Locate the cell with the specified text and output its [x, y] center coordinate. 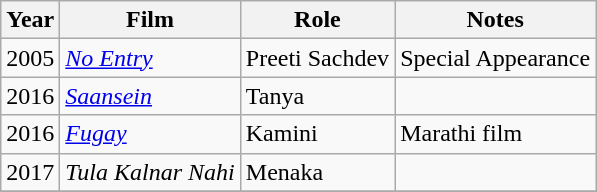
No Entry [150, 58]
Menaka [317, 172]
Kamini [317, 134]
Saansein [150, 96]
Tanya [317, 96]
Marathi film [496, 134]
Notes [496, 20]
Role [317, 20]
Special Appearance [496, 58]
Preeti Sachdev [317, 58]
Tula Kalnar Nahi [150, 172]
2017 [30, 172]
Year [30, 20]
Fugay [150, 134]
2005 [30, 58]
Film [150, 20]
